Pinpoint the cell where the given text exists, returning its [x, y] midpoint coordinate. 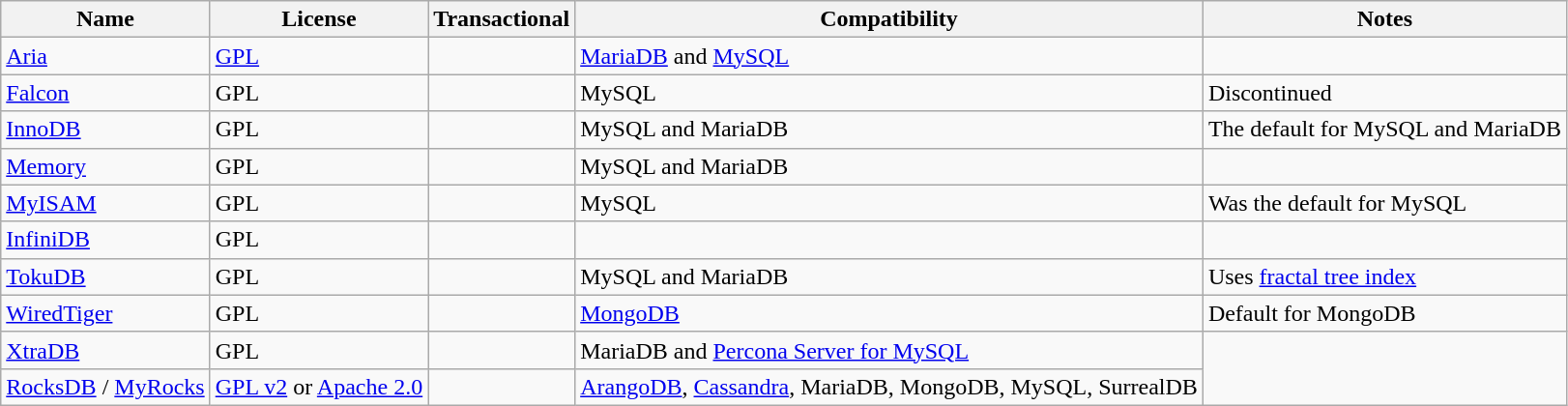
Aria [105, 56]
RocksDB / MyRocks [105, 387]
XtraDB [105, 350]
Notes [1384, 19]
Compatibility [889, 19]
Name [105, 19]
WiredTiger [105, 313]
License [319, 19]
GPL v2 or Apache 2.0 [319, 387]
MyISAM [105, 203]
InnoDB [105, 130]
InfiniDB [105, 240]
Falcon [105, 93]
TokuDB [105, 276]
Discontinued [1384, 93]
Memory [105, 166]
MariaDB and Percona Server for MySQL [889, 350]
Transactional [502, 19]
MariaDB and MySQL [889, 56]
MongoDB [889, 313]
ArangoDB, Cassandra, MariaDB, MongoDB, MySQL, SurrealDB [889, 387]
The default for MySQL and MariaDB [1384, 130]
Was the default for MySQL [1384, 203]
Uses fractal tree index [1384, 276]
Default for MongoDB [1384, 313]
